Find where the given text appears and provide that cell's center as (x, y) coordinate. 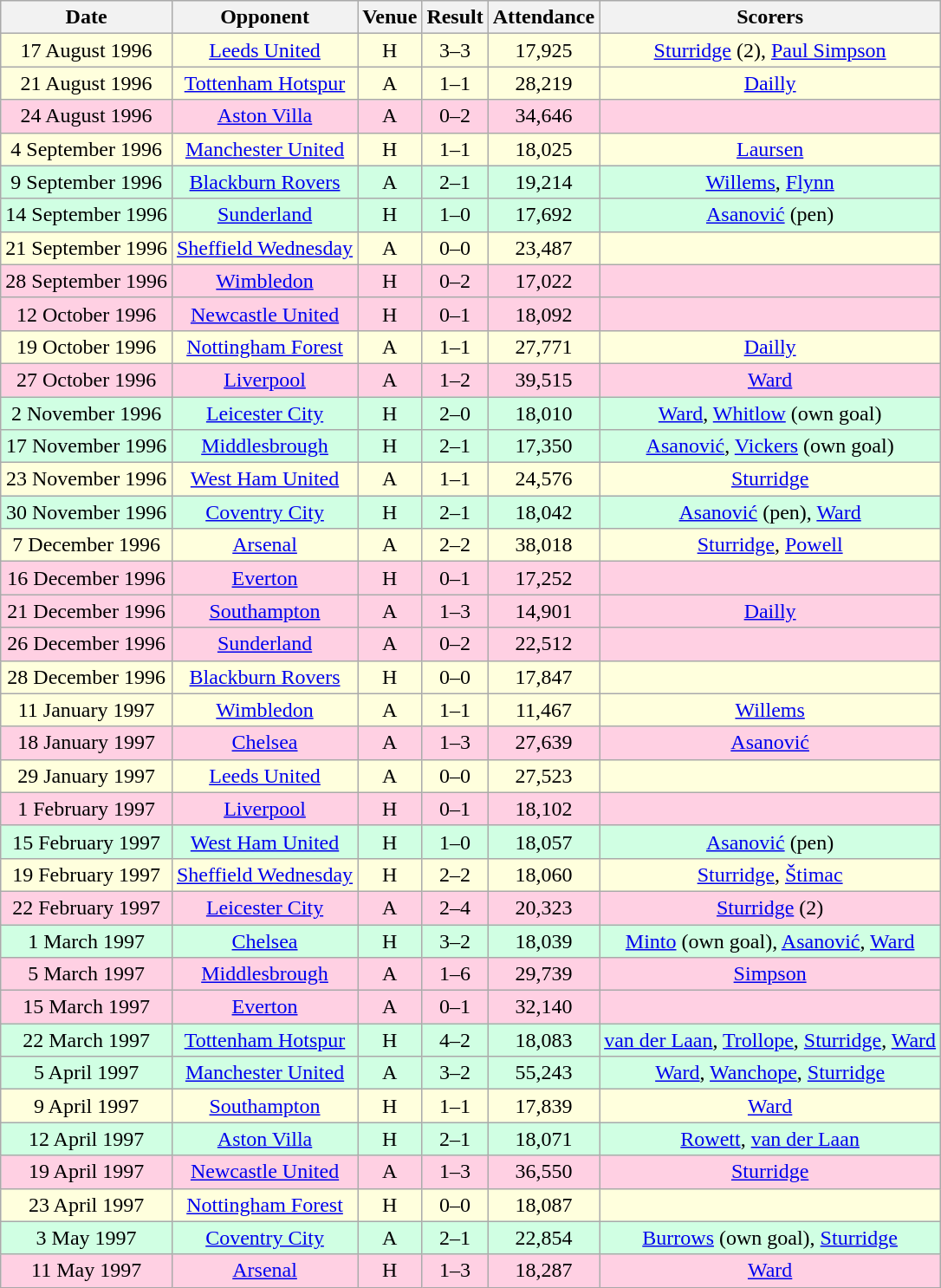
4–2 (455, 1040)
18,060 (543, 875)
27 October 1996 (87, 380)
28 December 1996 (87, 677)
4 September 1996 (87, 149)
18,057 (543, 842)
3–3 (455, 50)
Sturridge, Štimac (770, 875)
27,639 (543, 743)
15 March 1997 (87, 1007)
18,092 (543, 314)
12 April 1997 (87, 1139)
Opponent (264, 17)
27,771 (543, 347)
Venue (390, 17)
Simpson (770, 974)
26 December 1996 (87, 644)
17,350 (543, 446)
18,287 (543, 1271)
1–2 (455, 380)
24,576 (543, 479)
36,550 (543, 1172)
19,214 (543, 182)
19 October 1996 (87, 347)
20,323 (543, 907)
17,847 (543, 677)
9 September 1996 (87, 182)
22 March 1997 (87, 1040)
17,925 (543, 50)
5 April 1997 (87, 1073)
17,022 (543, 281)
Sturridge, Powell (770, 545)
19 February 1997 (87, 875)
Asanović, Vickers (own goal) (770, 446)
2–0 (455, 413)
18,087 (543, 1205)
Ward, Wanchope, Sturridge (770, 1073)
Minto (own goal), Asanović, Ward (770, 940)
23,487 (543, 248)
16 December 1996 (87, 578)
39,515 (543, 380)
18,042 (543, 512)
32,140 (543, 1007)
11 May 1997 (87, 1271)
14,901 (543, 611)
2–4 (455, 907)
2 November 1996 (87, 413)
12 October 1996 (87, 314)
21 August 1996 (87, 83)
Burrows (own goal), Sturridge (770, 1238)
Sturridge (2) (770, 907)
Date (87, 17)
27,523 (543, 776)
28,219 (543, 83)
17,839 (543, 1106)
Willems, Flynn (770, 182)
18,083 (543, 1040)
21 December 1996 (87, 611)
5 March 1997 (87, 974)
18,071 (543, 1139)
Scorers (770, 17)
Ward, Whitlow (own goal) (770, 413)
17,692 (543, 215)
Asanović (pen), Ward (770, 512)
1–6 (455, 974)
18,039 (543, 940)
Laursen (770, 149)
15 February 1997 (87, 842)
17 November 1996 (87, 446)
29,739 (543, 974)
Rowett, van der Laan (770, 1139)
55,243 (543, 1073)
34,646 (543, 116)
Attendance (543, 17)
19 April 1997 (87, 1172)
11,467 (543, 710)
23 April 1997 (87, 1205)
18,025 (543, 149)
24 August 1996 (87, 116)
30 November 1996 (87, 512)
van der Laan, Trollope, Sturridge, Ward (770, 1040)
28 September 1996 (87, 281)
Willems (770, 710)
9 April 1997 (87, 1106)
11 January 1997 (87, 710)
23 November 1996 (87, 479)
22,854 (543, 1238)
3 May 1997 (87, 1238)
18,102 (543, 809)
29 January 1997 (87, 776)
Asanović (770, 743)
18,010 (543, 413)
1 March 1997 (87, 940)
17 August 1996 (87, 50)
21 September 1996 (87, 248)
22 February 1997 (87, 907)
18 January 1997 (87, 743)
17,252 (543, 578)
7 December 1996 (87, 545)
Sturridge (2), Paul Simpson (770, 50)
38,018 (543, 545)
22,512 (543, 644)
1 February 1997 (87, 809)
14 September 1996 (87, 215)
Result (455, 17)
